From the cell containing the given text, extract its center point as (X, Y) coordinate. 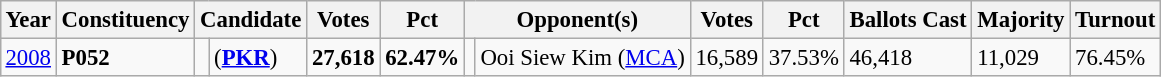
Ooi Siew Kim (MCA) (582, 57)
(PKR) (258, 57)
16,589 (726, 57)
P052 (125, 57)
Year (28, 20)
37.53% (804, 57)
Opponent(s) (577, 20)
Constituency (125, 20)
46,418 (908, 57)
11,029 (1021, 57)
62.47% (422, 57)
Majority (1021, 20)
27,618 (344, 57)
76.45% (1116, 57)
Turnout (1116, 20)
2008 (28, 57)
Candidate (251, 20)
Ballots Cast (908, 20)
